Extract the (X, Y) coordinate from the center of the cell holding the provided text.  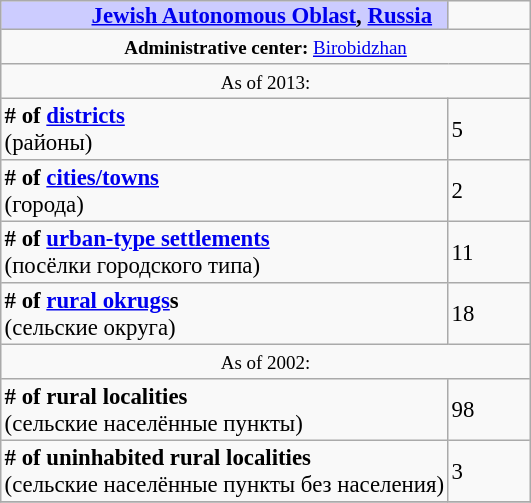
# of cities/towns(города) (224, 191)
# of urban-type settlements(посёлки городского типа) (224, 252)
5 (489, 129)
3 (489, 471)
# of districts(районы) (224, 129)
Administrative center: Birobidzhan (266, 46)
18 (489, 314)
As of 2013: (266, 81)
11 (489, 252)
# of rural okrugss(сельские округа) (224, 314)
98 (489, 410)
# of rural localities(сельские населённые пункты) (224, 410)
Jewish Autonomous Oblast, Russia (224, 15)
# of uninhabited rural localities(сельские населённые пункты без населения) (224, 471)
2 (489, 191)
As of 2002: (266, 361)
